Provide the (X, Y) coordinate of the cell's center where the given text is located.  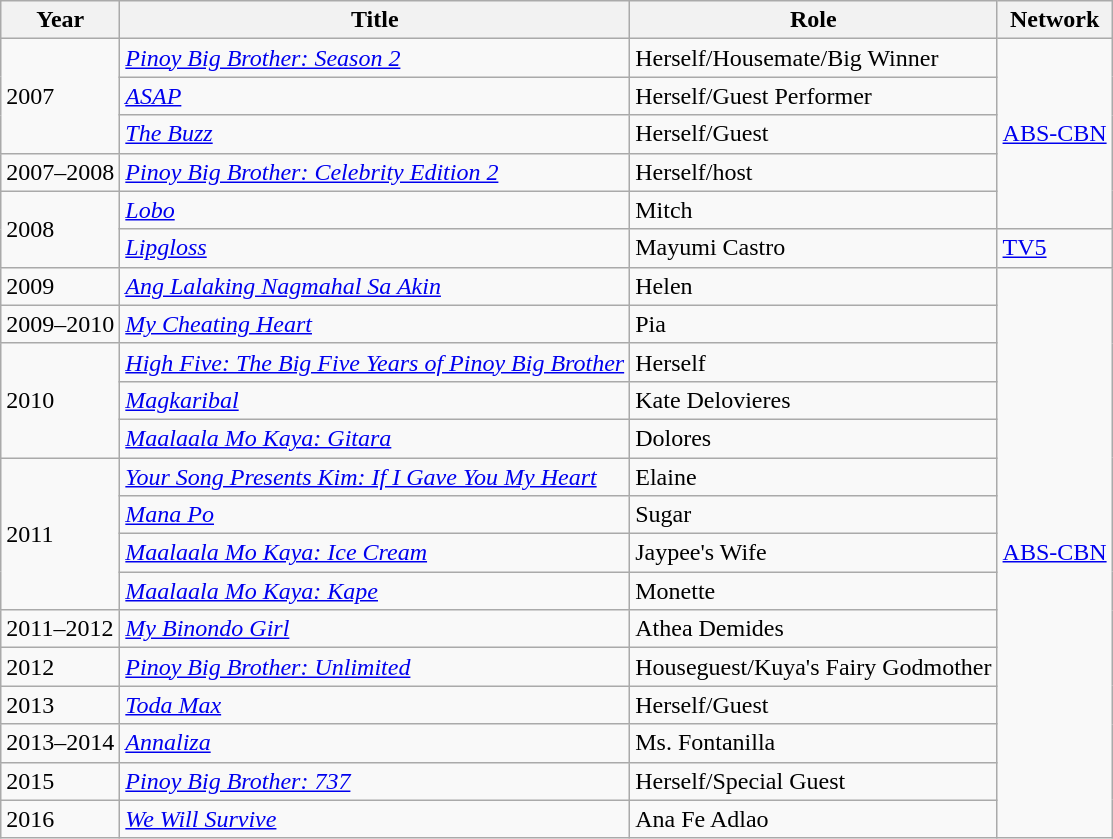
Toda Max (375, 705)
Your Song Presents Kim: If I Gave You My Heart (375, 477)
Herself/host (814, 172)
Pinoy Big Brother: 737 (375, 781)
2009 (60, 286)
2013 (60, 705)
My Binondo Girl (375, 629)
Herself/Special Guest (814, 781)
Ang Lalaking Nagmahal Sa Akin (375, 286)
Dolores (814, 438)
Herself/Guest Performer (814, 96)
My Cheating Heart (375, 324)
2013–2014 (60, 743)
Maalaala Mo Kaya: Kape (375, 591)
ASAP (375, 96)
2007–2008 (60, 172)
We Will Survive (375, 819)
TV5 (1054, 248)
Pinoy Big Brother: Season 2 (375, 58)
Houseguest/Kuya's Fairy Godmother (814, 667)
Role (814, 20)
Maalaala Mo Kaya: Gitara (375, 438)
Mayumi Castro (814, 248)
Maalaala Mo Kaya: Ice Cream (375, 553)
2011 (60, 534)
2010 (60, 400)
Sugar (814, 515)
Annaliza (375, 743)
Herself (814, 362)
2016 (60, 819)
Elaine (814, 477)
2011–2012 (60, 629)
Jaypee's Wife (814, 553)
Mitch (814, 210)
Lipgloss (375, 248)
Pinoy Big Brother: Celebrity Edition 2 (375, 172)
The Buzz (375, 134)
2015 (60, 781)
Ms. Fontanilla (814, 743)
Kate Delovieres (814, 400)
Athea Demides (814, 629)
Mana Po (375, 515)
Herself/Housemate/Big Winner (814, 58)
Network (1054, 20)
2007 (60, 96)
Magkaribal (375, 400)
High Five: The Big Five Years of Pinoy Big Brother (375, 362)
2008 (60, 229)
Pia (814, 324)
2012 (60, 667)
Title (375, 20)
Lobo (375, 210)
2009–2010 (60, 324)
Pinoy Big Brother: Unlimited (375, 667)
Helen (814, 286)
Ana Fe Adlao (814, 819)
Year (60, 20)
Monette (814, 591)
